Extract the [X, Y] coordinate from the center of the cell holding the provided text.  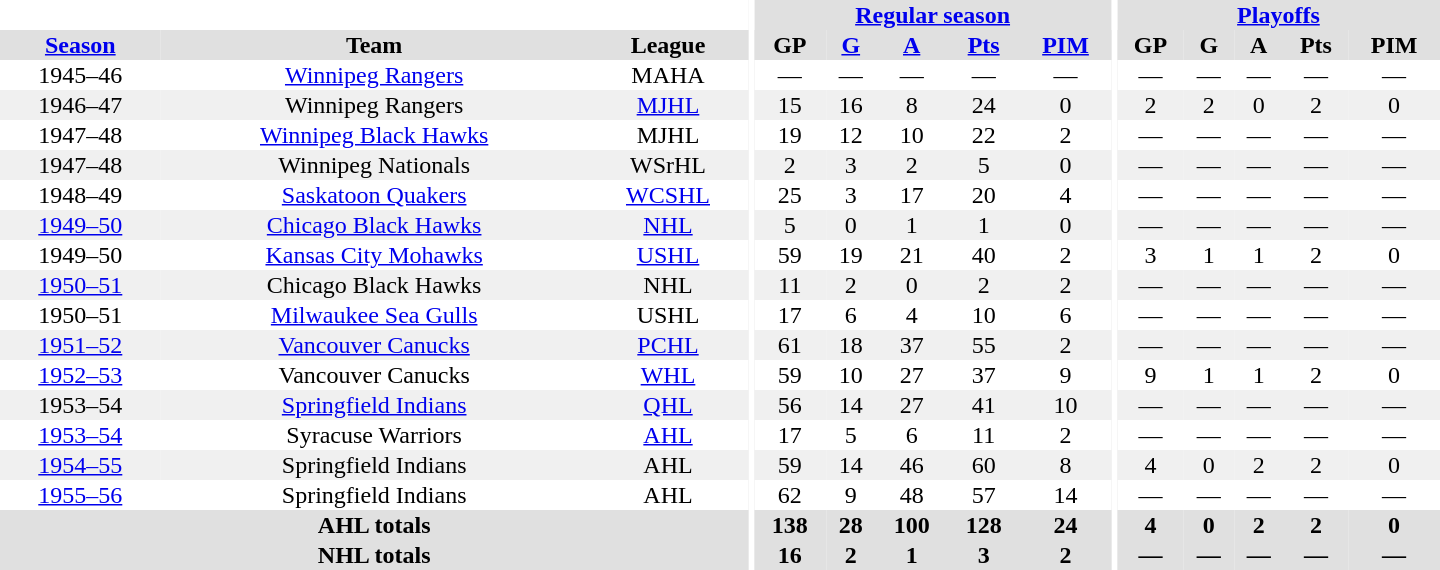
AHL totals [374, 525]
QHL [668, 405]
1946–47 [80, 105]
22 [984, 135]
Regular season [933, 15]
25 [790, 195]
1951–52 [80, 345]
WHL [668, 375]
40 [984, 255]
1948–49 [80, 195]
28 [851, 525]
20 [984, 195]
138 [790, 525]
League [668, 45]
60 [984, 465]
WCSHL [668, 195]
Team [374, 45]
Season [80, 45]
Milwaukee Sea Gulls [374, 315]
PCHL [668, 345]
1945–46 [80, 75]
Saskatoon Quakers [374, 195]
NHL totals [374, 555]
MAHA [668, 75]
WSrHL [668, 165]
15 [790, 105]
56 [790, 405]
41 [984, 405]
61 [790, 345]
128 [984, 525]
Playoffs [1278, 15]
1955–56 [80, 495]
1952–53 [80, 375]
55 [984, 345]
100 [912, 525]
Kansas City Mohawks [374, 255]
Winnipeg Nationals [374, 165]
57 [984, 495]
62 [790, 495]
Winnipeg Black Hawks [374, 135]
Syracuse Warriors [374, 435]
46 [912, 465]
21 [912, 255]
48 [912, 495]
1954–55 [80, 465]
18 [851, 345]
12 [851, 135]
